Identify which cell holds the provided text, then report its [x, y] central coordinate. 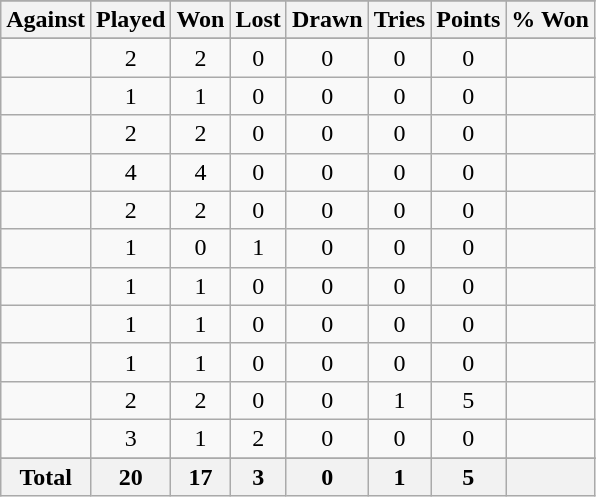
20 [130, 477]
Points [468, 20]
Tries [400, 20]
Won [200, 20]
17 [200, 477]
Played [130, 20]
Lost [258, 20]
Against [46, 20]
Total [46, 477]
Drawn [327, 20]
% Won [550, 20]
